Find where the given text appears and provide that cell's center as (X, Y) coordinate. 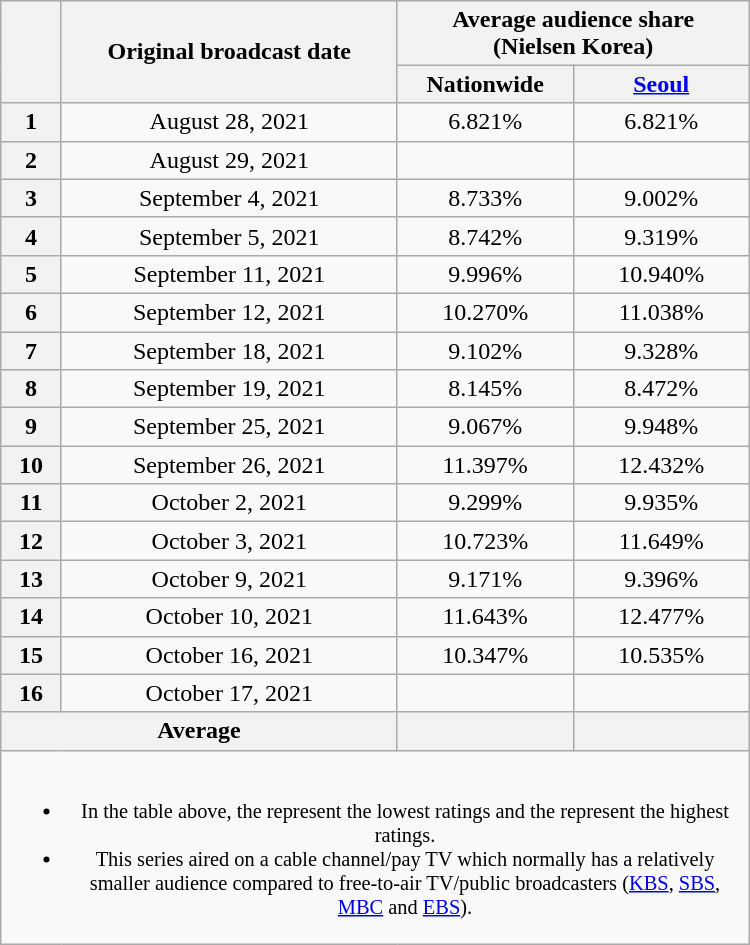
10.270% (485, 312)
9.102% (485, 351)
September 19, 2021 (229, 389)
Average (199, 731)
9 (32, 427)
October 2, 2021 (229, 503)
Seoul (661, 84)
August 28, 2021 (229, 122)
10.723% (485, 541)
4 (32, 236)
September 11, 2021 (229, 274)
September 5, 2021 (229, 236)
September 25, 2021 (229, 427)
15 (32, 655)
October 9, 2021 (229, 579)
8.742% (485, 236)
9.299% (485, 503)
11.643% (485, 617)
October 10, 2021 (229, 617)
October 3, 2021 (229, 541)
8.733% (485, 198)
9.935% (661, 503)
6 (32, 312)
September 12, 2021 (229, 312)
10 (32, 465)
16 (32, 693)
10.940% (661, 274)
9.996% (485, 274)
11 (32, 503)
2 (32, 160)
5 (32, 274)
Nationwide (485, 84)
10.347% (485, 655)
October 17, 2021 (229, 693)
13 (32, 579)
September 4, 2021 (229, 198)
7 (32, 351)
9.319% (661, 236)
9.067% (485, 427)
9.948% (661, 427)
3 (32, 198)
8.145% (485, 389)
Original broadcast date (229, 52)
August 29, 2021 (229, 160)
9.328% (661, 351)
9.396% (661, 579)
8.472% (661, 389)
12.477% (661, 617)
1 (32, 122)
9.002% (661, 198)
11.038% (661, 312)
11.649% (661, 541)
14 (32, 617)
11.397% (485, 465)
September 26, 2021 (229, 465)
10.535% (661, 655)
12.432% (661, 465)
October 16, 2021 (229, 655)
Average audience share(Nielsen Korea) (573, 32)
9.171% (485, 579)
8 (32, 389)
12 (32, 541)
September 18, 2021 (229, 351)
